For the text-containing cell, return its midpoint in [x, y] coordinate format. 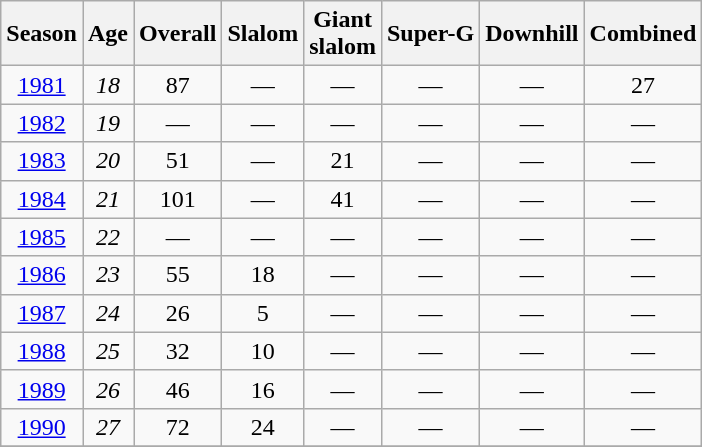
1986 [42, 275]
87 [178, 85]
Combined [643, 34]
101 [178, 199]
51 [178, 161]
5 [263, 313]
Age [108, 34]
1983 [42, 161]
25 [108, 351]
41 [343, 199]
Slalom [263, 34]
19 [108, 123]
1988 [42, 351]
1981 [42, 85]
Super-G [430, 34]
1984 [42, 199]
23 [108, 275]
20 [108, 161]
1989 [42, 389]
32 [178, 351]
16 [263, 389]
46 [178, 389]
Giantslalom [343, 34]
Season [42, 34]
1987 [42, 313]
55 [178, 275]
1990 [42, 427]
1982 [42, 123]
22 [108, 237]
1985 [42, 237]
Overall [178, 34]
Downhill [532, 34]
10 [263, 351]
72 [178, 427]
